Scan for the cell matching the given text and deliver its (X, Y) coordinate at center. 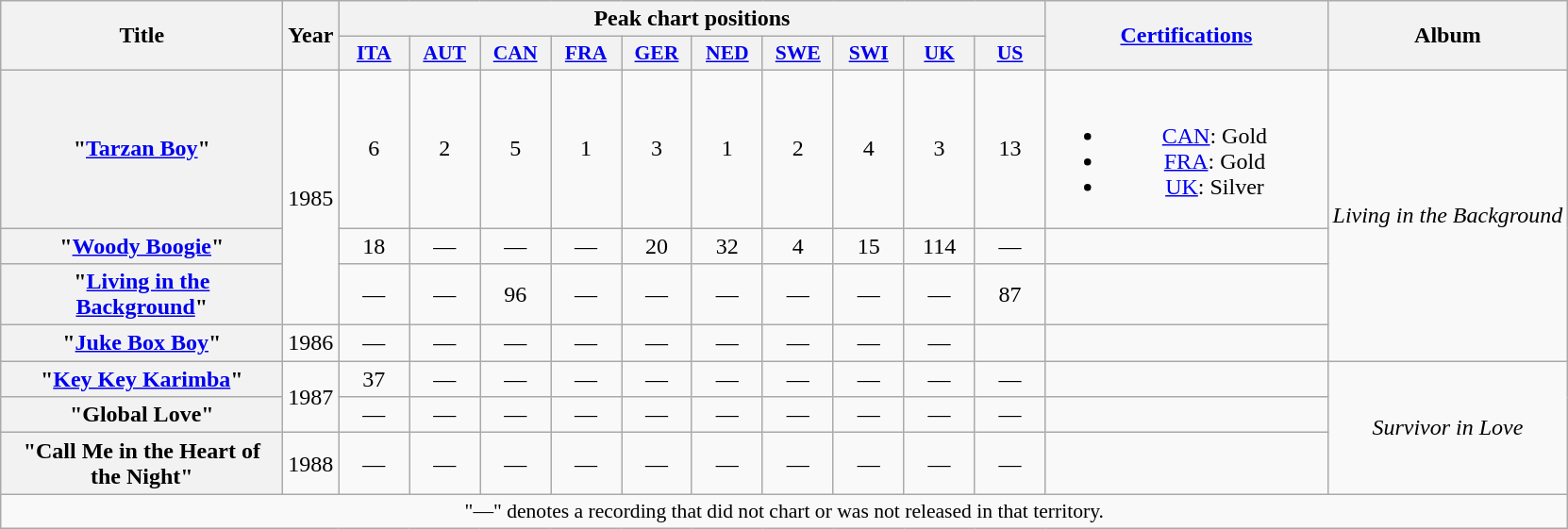
1988 (311, 464)
15 (868, 246)
Living in the Background (1447, 215)
"Global Love" (142, 415)
96 (515, 294)
Peak chart positions (692, 19)
37 (374, 379)
1985 (311, 197)
SWI (868, 54)
FRA (587, 54)
6 (374, 149)
18 (374, 246)
1987 (311, 397)
Survivor in Love (1447, 428)
20 (657, 246)
Year (311, 36)
CAN (515, 54)
CAN: GoldFRA: GoldUK: Silver (1187, 149)
32 (726, 246)
Title (142, 36)
UK (940, 54)
5 (515, 149)
"—" denotes a recording that did not chart or was not released in that territory. (785, 511)
"Tarzan Boy" (142, 149)
Album (1447, 36)
13 (1009, 149)
AUT (445, 54)
US (1009, 54)
1986 (311, 343)
Certifications (1187, 36)
"Woody Boogie" (142, 246)
"Living in the Background" (142, 294)
"Call Me in the Heart of the Night" (142, 464)
NED (726, 54)
87 (1009, 294)
ITA (374, 54)
GER (657, 54)
"Key Key Karimba" (142, 379)
SWE (798, 54)
114 (940, 246)
"Juke Box Boy" (142, 343)
